Search for the cell housing the specified text and yield its (x, y) center coordinate. 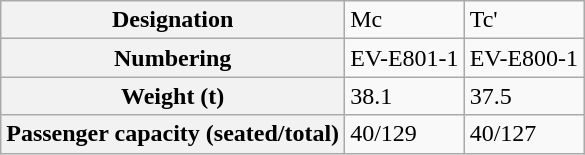
Tc' (524, 20)
Numbering (173, 58)
37.5 (524, 96)
Weight (t) (173, 96)
40/129 (405, 134)
EV-E801-1 (405, 58)
38.1 (405, 96)
EV-E800-1 (524, 58)
Designation (173, 20)
Passenger capacity (seated/total) (173, 134)
Mc (405, 20)
40/127 (524, 134)
